Extract the (X, Y) coordinate from the center of the cell holding the provided text.  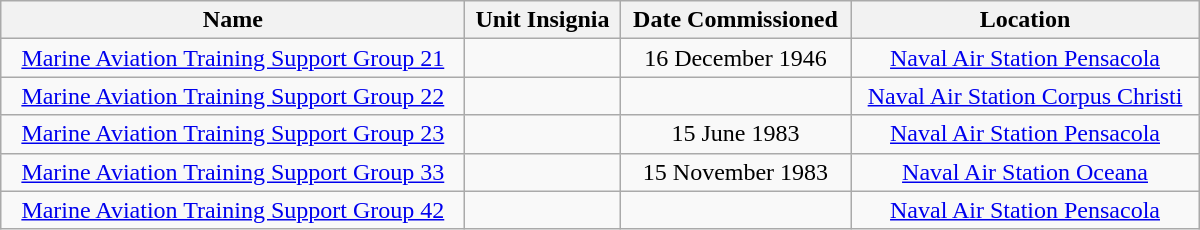
16 December 1946 (736, 58)
Marine Aviation Training Support Group 21 (233, 58)
Date Commissioned (736, 20)
Marine Aviation Training Support Group 33 (233, 172)
15 June 1983 (736, 134)
Location (1025, 20)
15 November 1983 (736, 172)
Marine Aviation Training Support Group 23 (233, 134)
Marine Aviation Training Support Group 22 (233, 96)
Unit Insignia (542, 20)
Naval Air Station Oceana (1025, 172)
Marine Aviation Training Support Group 42 (233, 210)
Name (233, 20)
Naval Air Station Corpus Christi (1025, 96)
